Output the [x, y] coordinate of the center of the cell containing the given text.  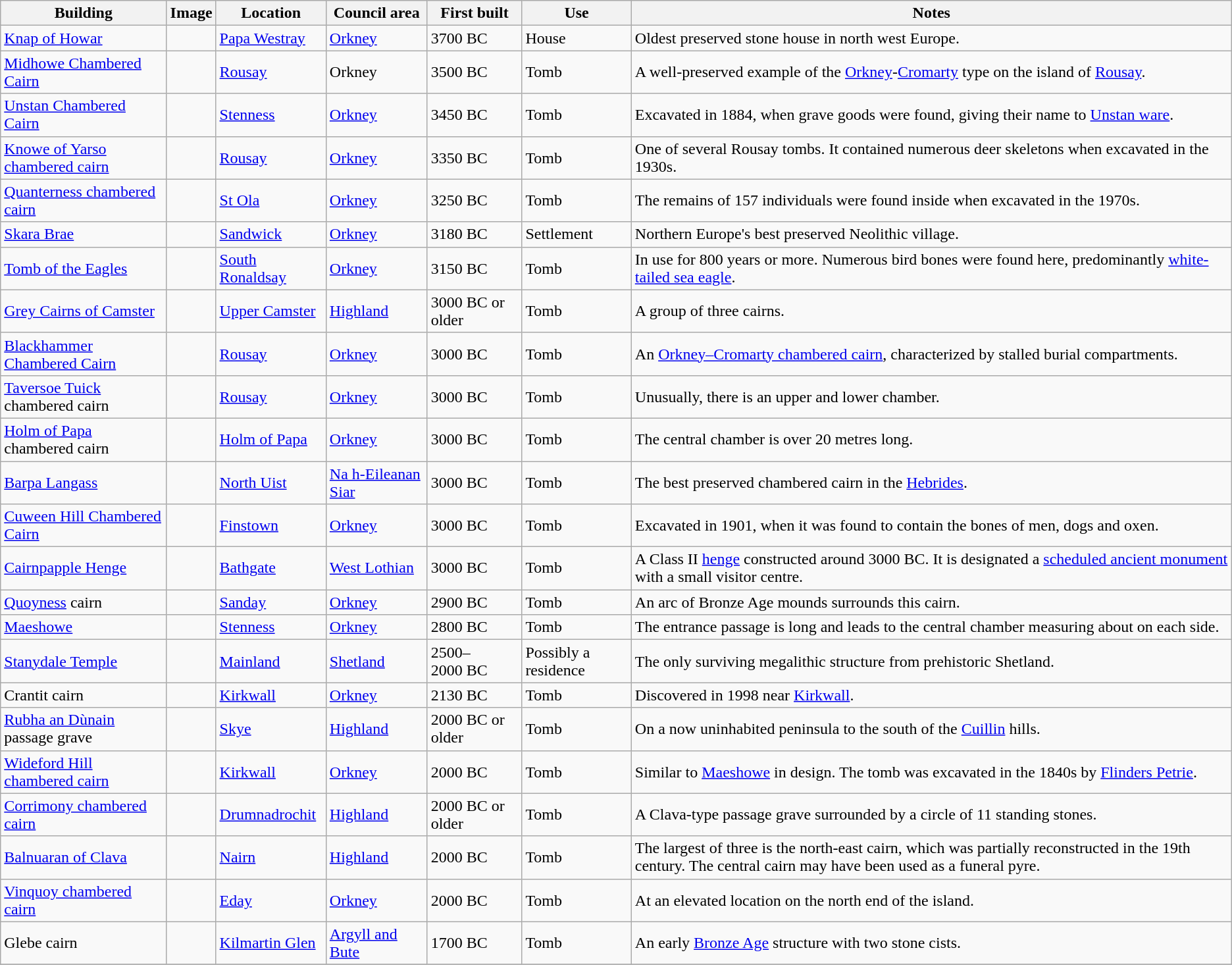
Papa Westray [271, 38]
3150 BC [475, 269]
Skye [271, 729]
The best preserved chambered cairn in the Hebrides. [931, 482]
Image [191, 13]
Na h-Eileanan Siar [376, 482]
Settlement [577, 234]
Discovered in 1998 near Kirkwall. [931, 695]
Unusually, there is an upper and lower chamber. [931, 396]
West Lothian [376, 569]
Cairnpapple Henge [84, 569]
An arc of Bronze Age mounds surrounds this cairn. [931, 602]
An Orkney–Cromarty chambered cairn, characterized by stalled burial compartments. [931, 354]
Holm of Papa [271, 440]
Cuween Hill Chambered Cairn [84, 525]
Excavated in 1901, when it was found to contain the bones of men, dogs and oxen. [931, 525]
Council area [376, 13]
North Uist [271, 482]
Wideford Hill chambered cairn [84, 771]
Tomb of the Eagles [84, 269]
Sanday [271, 602]
Oldest preserved stone house in north west Europe. [931, 38]
Taversoe Tuick chambered cairn [84, 396]
Drumnadrochit [271, 815]
Upper Camster [271, 311]
The central chamber is over 20 metres long. [931, 440]
A Class II henge constructed around 3000 BC. It is designated a scheduled ancient monument with a small visitor centre. [931, 569]
Crantit cairn [84, 695]
House [577, 38]
On a now uninhabited peninsula to the south of the Cuillin hills. [931, 729]
Maeshowe [84, 627]
Shetland [376, 661]
A group of three cairns. [931, 311]
The only surviving megalithic structure from prehistoric Shetland. [931, 661]
Eday [271, 900]
Blackhammer Chambered Cairn [84, 354]
Vinquoy chambered cairn [84, 900]
Stanydale Temple [84, 661]
Location [271, 13]
Use [577, 13]
First built [475, 13]
2500–2000 BC [475, 661]
A Clava-type passage grave surrounded by a circle of 11 standing stones. [931, 815]
Kilmartin Glen [271, 943]
Knowe of Yarso chambered cairn [84, 158]
Possibly a residence [577, 661]
2900 BC [475, 602]
Bathgate [271, 569]
Nairn [271, 857]
Corrimony chambered cairn [84, 815]
Notes [931, 13]
In use for 800 years or more. Numerous bird bones were found here, predominantly white-tailed sea eagle. [931, 269]
Similar to Maeshowe in design. The tomb was excavated in the 1840s by Flinders Petrie. [931, 771]
The remains of 157 individuals were found inside when excavated in the 1970s. [931, 200]
Knap of Howar [84, 38]
The entrance passage is long and leads to the central chamber measuring about on each side. [931, 627]
Skara Brae [84, 234]
South Ronaldsay [271, 269]
Grey Cairns of Camster [84, 311]
Mainland [271, 661]
Excavated in 1884, when grave goods were found, giving their name to Unstan ware. [931, 115]
3250 BC [475, 200]
Sandwick [271, 234]
Finstown [271, 525]
St Ola [271, 200]
Argyll and Bute [376, 943]
3350 BC [475, 158]
3700 BC [475, 38]
2800 BC [475, 627]
Holm of Papa chambered cairn [84, 440]
Unstan Chambered Cairn [84, 115]
A well-preserved example of the Orkney-Cromarty type on the island of Rousay. [931, 72]
Barpa Langass [84, 482]
Quanterness chambered cairn [84, 200]
One of several Rousay tombs. It contained numerous deer skeletons when excavated in the 1930s. [931, 158]
2130 BC [475, 695]
Northern Europe's best preserved Neolithic village. [931, 234]
Quoyness cairn [84, 602]
Building [84, 13]
Midhowe Chambered Cairn [84, 72]
An early Bronze Age structure with two stone cists. [931, 943]
3450 BC [475, 115]
Balnuaran of Clava [84, 857]
Rubha an Dùnain passage grave [84, 729]
Glebe cairn [84, 943]
1700 BC [475, 943]
3180 BC [475, 234]
3500 BC [475, 72]
3000 BC or older [475, 311]
At an elevated location on the north end of the island. [931, 900]
